Capture the cell that displays the provided text and extract its [x, y] central coordinate. 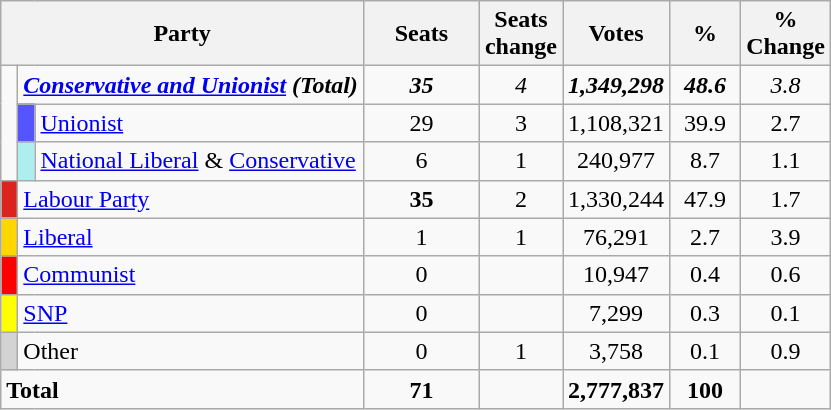
2,777,837 [616, 389]
Liberal [191, 237]
3 [520, 123]
1,349,298 [616, 85]
Total [182, 389]
% [706, 34]
6 [421, 161]
Conservative and Unionist (Total) [191, 85]
29 [421, 123]
Other [191, 351]
4 [520, 85]
71 [421, 389]
SNP [191, 313]
1,108,321 [616, 123]
240,977 [616, 161]
3,758 [616, 351]
8.7 [706, 161]
Party [182, 34]
Labour Party [191, 199]
Votes [616, 34]
Unionist [199, 123]
39.9 [706, 123]
1,330,244 [616, 199]
7,299 [616, 313]
1.1 [786, 161]
48.6 [706, 85]
47.9 [706, 199]
Communist [191, 275]
0.6 [786, 275]
76,291 [616, 237]
2 [520, 199]
0.9 [786, 351]
Seats [421, 34]
3.8 [786, 85]
National Liberal & Conservative [199, 161]
10,947 [616, 275]
Seats change [520, 34]
3.9 [786, 237]
100 [706, 389]
1.7 [786, 199]
% Change [786, 34]
0.4 [706, 275]
0.3 [706, 313]
